Detect which cell encompasses the target text, then output its [X, Y] center coordinate. 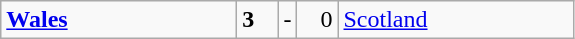
Wales [119, 20]
0 [318, 20]
3 [258, 20]
- [288, 20]
Scotland [456, 20]
